From the cell containing the given text, extract its center point as (x, y) coordinate. 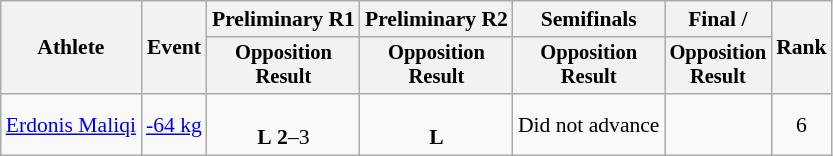
L (436, 124)
Semifinals (589, 19)
Rank (802, 48)
Preliminary R1 (284, 19)
6 (802, 124)
Did not advance (589, 124)
Erdonis Maliqi (71, 124)
L 2–3 (284, 124)
Athlete (71, 48)
Final / (718, 19)
-64 kg (174, 124)
Event (174, 48)
Preliminary R2 (436, 19)
